From the cell containing the given text, extract its center point as [X, Y] coordinate. 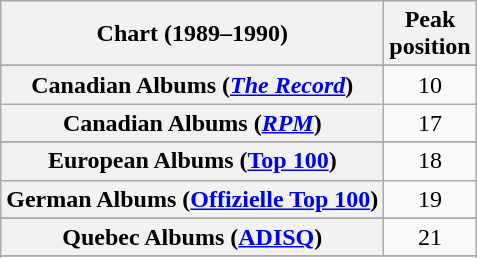
Canadian Albums (RPM) [192, 123]
21 [430, 237]
18 [430, 161]
10 [430, 85]
Quebec Albums (ADISQ) [192, 237]
17 [430, 123]
19 [430, 199]
Canadian Albums (The Record) [192, 85]
Chart (1989–1990) [192, 34]
European Albums (Top 100) [192, 161]
German Albums (Offizielle Top 100) [192, 199]
Peakposition [430, 34]
